Return (x, y) of the center of cell containing provided text 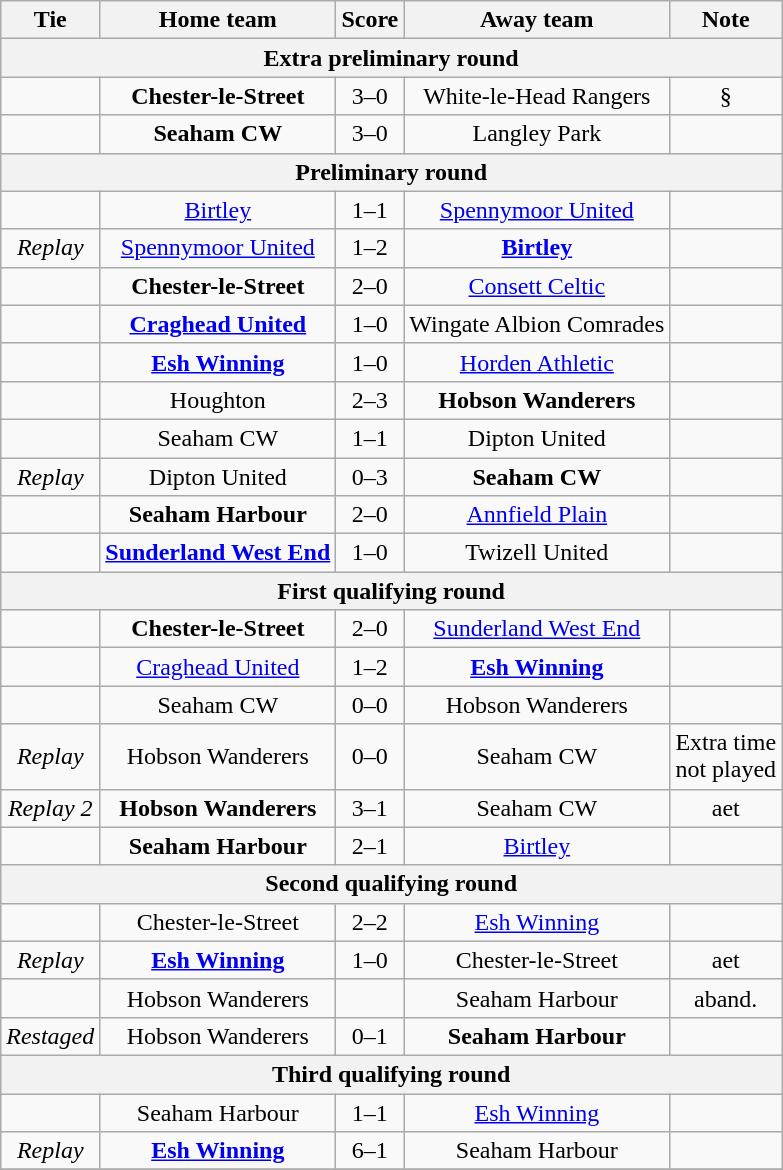
§ (726, 96)
Extra timenot played (726, 756)
2–1 (370, 846)
Tie (50, 20)
Score (370, 20)
First qualifying round (392, 591)
aband. (726, 998)
Horden Athletic (537, 362)
Wingate Albion Comrades (537, 324)
Twizell United (537, 553)
Replay 2 (50, 808)
0–1 (370, 1036)
6–1 (370, 1151)
Houghton (218, 400)
Langley Park (537, 134)
Restaged (50, 1036)
Extra preliminary round (392, 58)
2–3 (370, 400)
Note (726, 20)
Consett Celtic (537, 286)
Annfield Plain (537, 515)
Second qualifying round (392, 884)
2–2 (370, 922)
0–3 (370, 477)
White-le-Head Rangers (537, 96)
Third qualifying round (392, 1074)
Home team (218, 20)
Away team (537, 20)
Preliminary round (392, 172)
3–1 (370, 808)
